Find where the given text appears and provide that cell's center as [X, Y] coordinate. 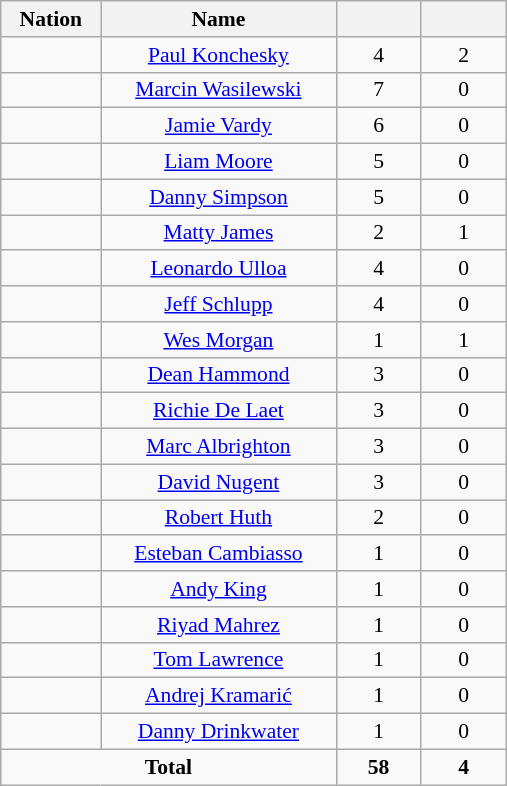
Tom Lawrence [218, 660]
Andrej Kramarić [218, 696]
Nation [51, 19]
Richie De Laet [218, 411]
David Nugent [218, 482]
7 [378, 90]
6 [378, 126]
Riyad Mahrez [218, 625]
Esteban Cambiasso [218, 554]
Liam Moore [218, 162]
Total [168, 767]
Name [218, 19]
Jamie Vardy [218, 126]
Wes Morgan [218, 340]
Danny Simpson [218, 197]
Jeff Schlupp [218, 304]
Leonardo Ulloa [218, 269]
Dean Hammond [218, 375]
Marcin Wasilewski [218, 90]
58 [378, 767]
Robert Huth [218, 518]
Matty James [218, 233]
Danny Drinkwater [218, 732]
Andy King [218, 589]
Paul Konchesky [218, 55]
Marc Albrighton [218, 447]
